Extract the (X, Y) coordinate from the center of the cell holding the provided text.  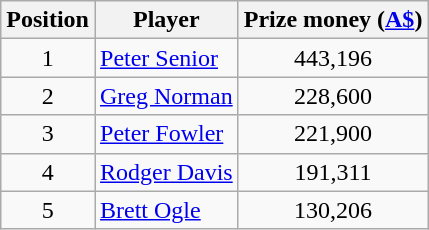
5 (48, 210)
Peter Senior (166, 58)
2 (48, 96)
Brett Ogle (166, 210)
443,196 (333, 58)
228,600 (333, 96)
4 (48, 172)
191,311 (333, 172)
221,900 (333, 134)
1 (48, 58)
Position (48, 20)
Prize money (A$) (333, 20)
Player (166, 20)
Rodger Davis (166, 172)
Greg Norman (166, 96)
3 (48, 134)
Peter Fowler (166, 134)
130,206 (333, 210)
